Pinpoint the cell where the given text exists, returning its (X, Y) midpoint coordinate. 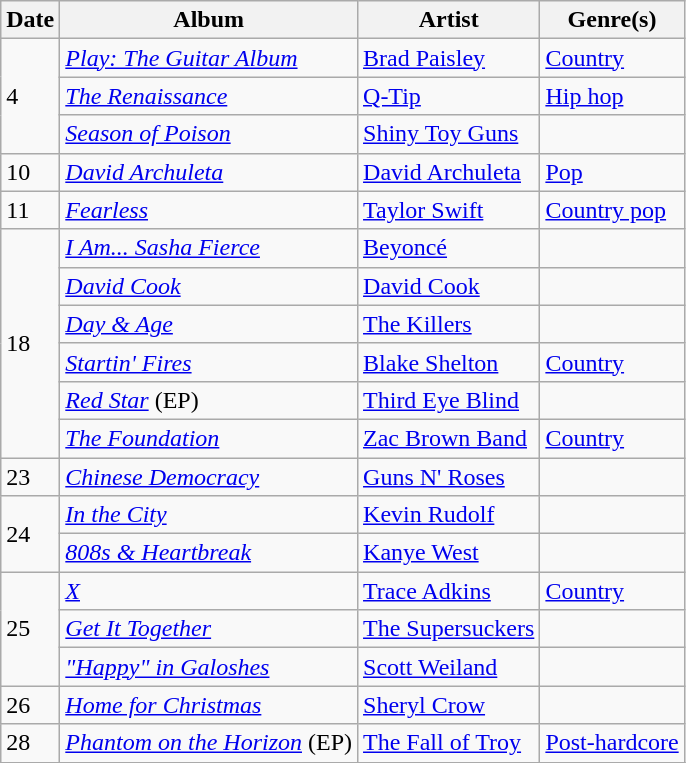
Q-Tip (449, 96)
25 (30, 629)
Day & Age (209, 324)
4 (30, 96)
Phantom on the Horizon (EP) (209, 743)
Sheryl Crow (449, 705)
Kanye West (449, 553)
The Supersuckers (449, 629)
Artist (449, 20)
In the City (209, 515)
Third Eye Blind (449, 400)
The Foundation (209, 438)
Pop (612, 172)
10 (30, 172)
26 (30, 705)
Genre(s) (612, 20)
Chinese Democracy (209, 477)
Brad Paisley (449, 58)
"Happy" in Galoshes (209, 667)
Red Star (EP) (209, 400)
Taylor Swift (449, 210)
Season of Poison (209, 134)
Play: The Guitar Album (209, 58)
Album (209, 20)
The Killers (449, 324)
Country pop (612, 210)
Guns N' Roses (449, 477)
18 (30, 343)
X (209, 591)
I Am... Sasha Fierce (209, 248)
Date (30, 20)
Post-hardcore (612, 743)
Hip hop (612, 96)
Trace Adkins (449, 591)
Home for Christmas (209, 705)
Get It Together (209, 629)
Shiny Toy Guns (449, 134)
Fearless (209, 210)
24 (30, 534)
The Renaissance (209, 96)
11 (30, 210)
28 (30, 743)
Startin' Fires (209, 362)
Kevin Rudolf (449, 515)
23 (30, 477)
808s & Heartbreak (209, 553)
Blake Shelton (449, 362)
Scott Weiland (449, 667)
The Fall of Troy (449, 743)
Beyoncé (449, 248)
Zac Brown Band (449, 438)
